Extract the (X, Y) coordinate from the center of the cell holding the provided text.  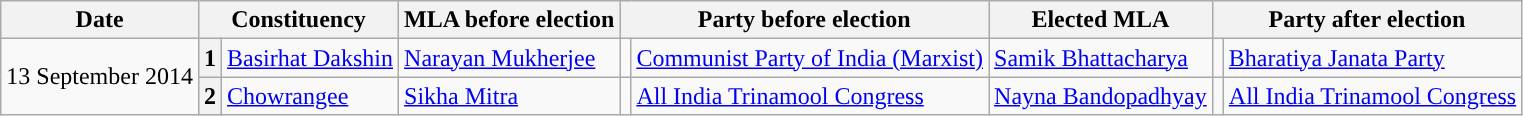
2 (210, 96)
Constituency (298, 20)
Date (100, 20)
Party after election (1366, 20)
Party before election (804, 20)
Bharatiya Janata Party (1372, 58)
Narayan Mukherjee (510, 58)
Communist Party of India (Marxist) (810, 58)
13 September 2014 (100, 77)
Chowrangee (310, 96)
Elected MLA (1101, 20)
MLA before election (510, 20)
Basirhat Dakshin (310, 58)
1 (210, 58)
Samik Bhattacharya (1101, 58)
Nayna Bandopadhyay (1101, 96)
Sikha Mitra (510, 96)
